Detect which cell encompasses the target text, then output its [x, y] center coordinate. 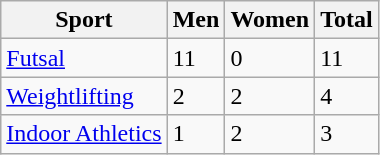
4 [347, 96]
1 [196, 134]
Indoor Athletics [84, 134]
Weightlifting [84, 96]
Futsal [84, 58]
3 [347, 134]
Total [347, 20]
Women [270, 20]
0 [270, 58]
Men [196, 20]
Sport [84, 20]
